Pinpoint the cell where the given text exists, returning its [x, y] midpoint coordinate. 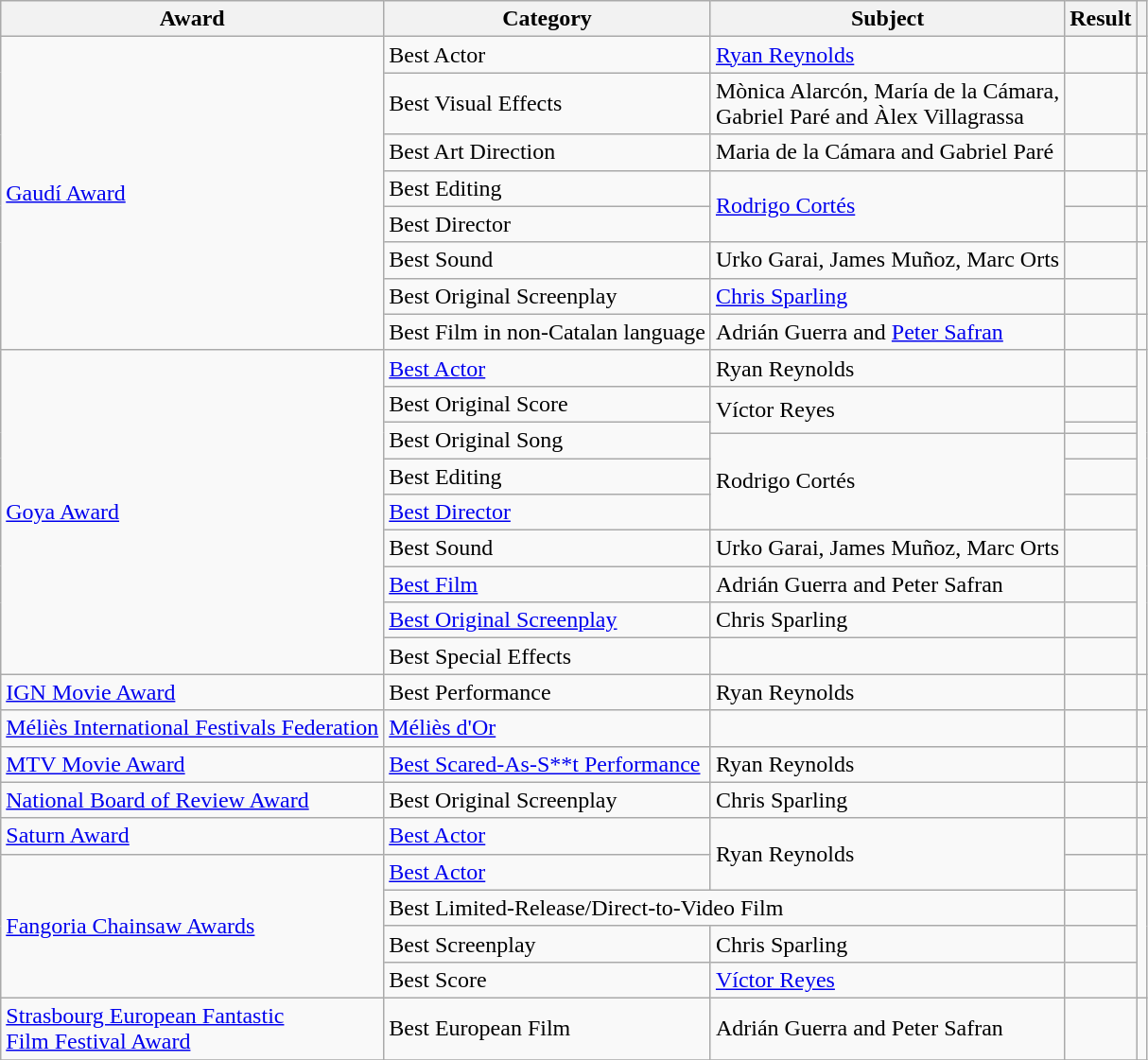
Best Screenplay [548, 944]
Category [548, 19]
IGN Movie Award [193, 692]
Best Art Direction [548, 152]
Goya Award [193, 513]
Best European Film [548, 1029]
Strasbourg European FantasticFilm Festival Award [193, 1029]
Best Limited-Release/Direct-to-Video Film [724, 908]
MTV Movie Award [193, 764]
Best Scared-As-S**t Performance [548, 764]
Best Original Song [548, 440]
Mònica Alarcón, María de la Cámara,Gabriel Paré and Àlex Villagrassa [887, 104]
Award [193, 19]
Méliès d'Or [548, 728]
Best Film in non-Catalan language [548, 332]
National Board of Review Award [193, 800]
Méliès International Festivals Federation [193, 728]
Maria de la Cámara and Gabriel Paré [887, 152]
Saturn Award [193, 836]
Best Performance [548, 692]
Best Visual Effects [548, 104]
Subject [887, 19]
Result [1101, 19]
Best Special Effects [548, 656]
Fangoria Chainsaw Awards [193, 926]
Gaudí Award [193, 194]
Best Score [548, 980]
Best Original Score [548, 404]
Best Film [548, 584]
